Locate the cell with the specified text and output its [X, Y] center coordinate. 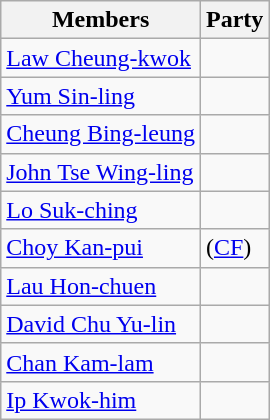
Ip Kwok-him [101, 400]
Chan Kam-lam [101, 362]
Lau Hon-chuen [101, 286]
David Chu Yu-lin [101, 324]
Members [101, 20]
Choy Kan-pui [101, 248]
Yum Sin-ling [101, 96]
John Tse Wing-ling [101, 172]
Cheung Bing-leung [101, 134]
Lo Suk-ching [101, 210]
Law Cheung-kwok [101, 58]
Party [234, 20]
(CF) [234, 248]
